Locate the cell with the specified text and output its [x, y] center coordinate. 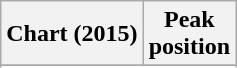
Peak position [189, 34]
Chart (2015) [72, 34]
